Detect which cell encompasses the target text, then output its [X, Y] center coordinate. 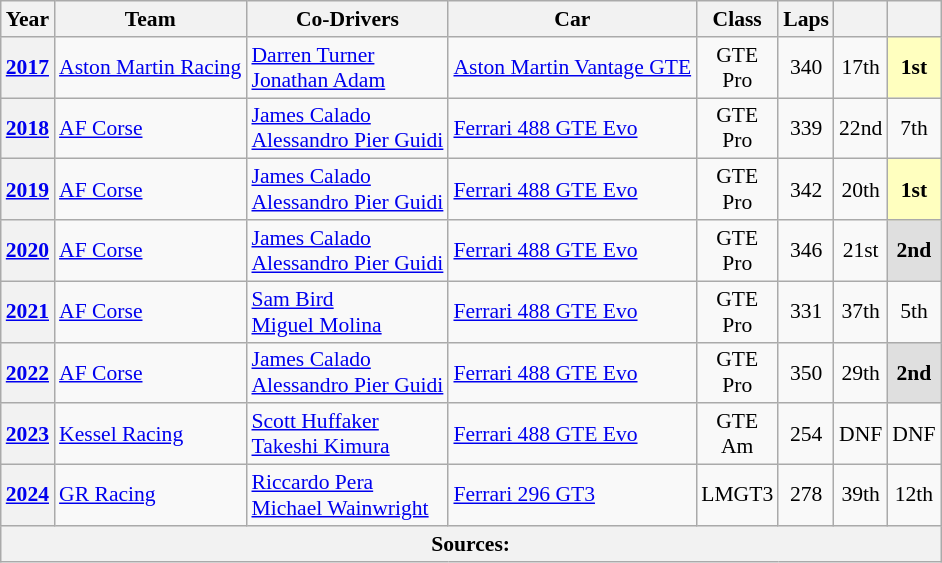
17th [860, 68]
2024 [28, 496]
340 [806, 68]
342 [806, 190]
Class [737, 19]
Kessel Racing [150, 434]
346 [806, 250]
Scott Huffaker Takeshi Kimura [347, 434]
2022 [28, 372]
Laps [806, 19]
Year [28, 19]
LMGT3 [737, 496]
29th [860, 372]
350 [806, 372]
12th [914, 496]
Ferrari 296 GT3 [572, 496]
22nd [860, 128]
Car [572, 19]
254 [806, 434]
2018 [28, 128]
Sam Bird Miguel Molina [347, 312]
37th [860, 312]
Aston Martin Vantage GTE [572, 68]
2020 [28, 250]
Team [150, 19]
Darren Turner Jonathan Adam [347, 68]
331 [806, 312]
20th [860, 190]
2023 [28, 434]
2021 [28, 312]
2017 [28, 68]
Sources: [471, 544]
21st [860, 250]
Riccardo Pera Michael Wainwright [347, 496]
5th [914, 312]
Co-Drivers [347, 19]
GTEAm [737, 434]
278 [806, 496]
7th [914, 128]
39th [860, 496]
2019 [28, 190]
Aston Martin Racing [150, 68]
GR Racing [150, 496]
339 [806, 128]
